Detect which cell encompasses the target text, then output its (X, Y) center coordinate. 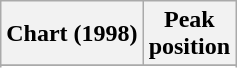
Chart (1998) (72, 34)
Peakposition (189, 34)
